Determine the [x, y] coordinate at the center of the cell enclosing the given text.  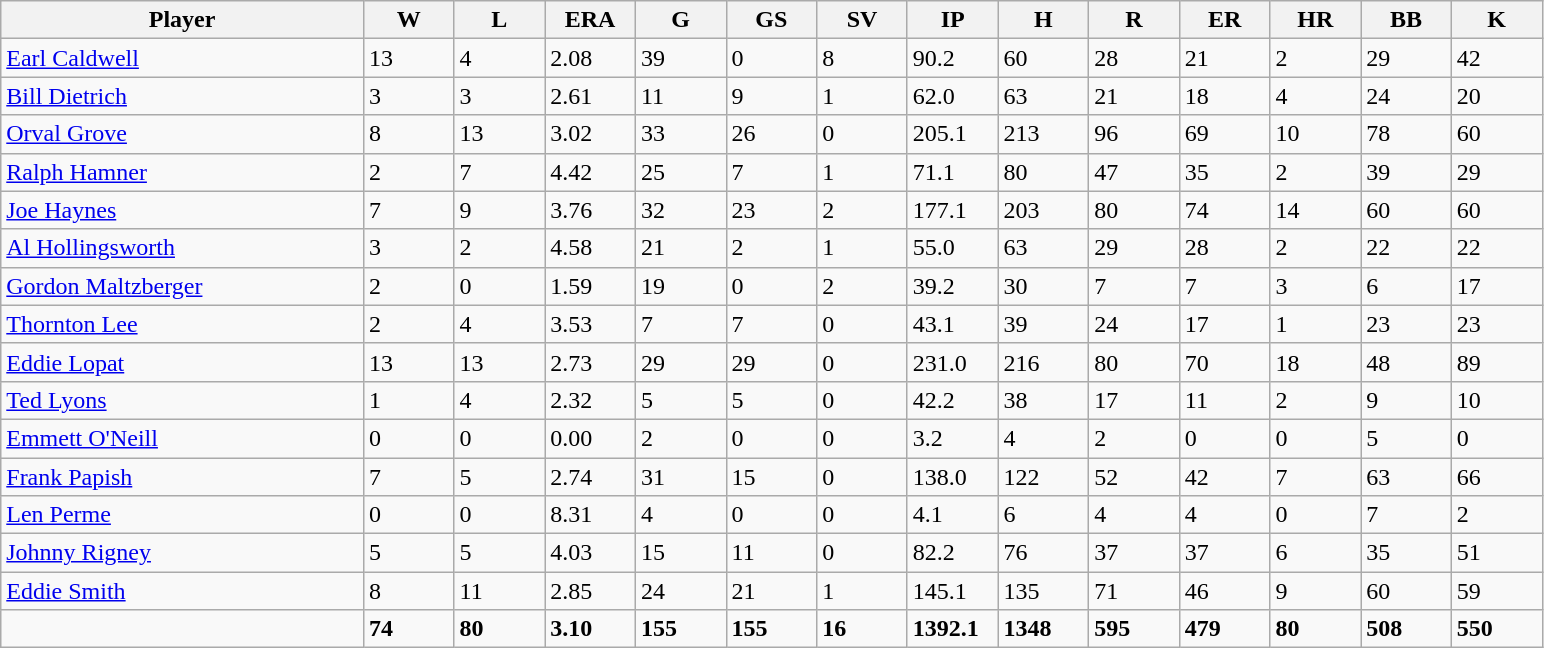
Ralph Hamner [182, 172]
3.2 [952, 438]
1.59 [590, 286]
2.74 [590, 477]
43.1 [952, 324]
W [408, 20]
38 [1044, 400]
138.0 [952, 477]
Bill Dietrich [182, 96]
4.03 [590, 553]
89 [1496, 362]
48 [1406, 362]
213 [1044, 134]
Ted Lyons [182, 400]
25 [680, 172]
135 [1044, 591]
231.0 [952, 362]
82.2 [952, 553]
Earl Caldwell [182, 58]
2.73 [590, 362]
Joe Haynes [182, 210]
90.2 [952, 58]
20 [1496, 96]
HR [1316, 20]
46 [1224, 591]
32 [680, 210]
H [1044, 20]
ER [1224, 20]
BB [1406, 20]
3.76 [590, 210]
550 [1496, 629]
33 [680, 134]
0.00 [590, 438]
4.58 [590, 248]
Thornton Lee [182, 324]
71.1 [952, 172]
G [680, 20]
30 [1044, 286]
Eddie Smith [182, 591]
R [1134, 20]
39.2 [952, 286]
1348 [1044, 629]
2.32 [590, 400]
479 [1224, 629]
52 [1134, 477]
Eddie Lopat [182, 362]
71 [1134, 591]
Frank Papish [182, 477]
K [1496, 20]
51 [1496, 553]
3.02 [590, 134]
47 [1134, 172]
SV [862, 20]
69 [1224, 134]
55.0 [952, 248]
145.1 [952, 591]
595 [1134, 629]
Al Hollingsworth [182, 248]
IP [952, 20]
96 [1134, 134]
62.0 [952, 96]
4.42 [590, 172]
177.1 [952, 210]
Len Perme [182, 515]
4.1 [952, 515]
216 [1044, 362]
59 [1496, 591]
GS [772, 20]
508 [1406, 629]
Orval Grove [182, 134]
2.85 [590, 591]
Emmett O'Neill [182, 438]
16 [862, 629]
122 [1044, 477]
Johnny Rigney [182, 553]
19 [680, 286]
66 [1496, 477]
78 [1406, 134]
3.10 [590, 629]
205.1 [952, 134]
14 [1316, 210]
203 [1044, 210]
Gordon Maltzberger [182, 286]
Player [182, 20]
8.31 [590, 515]
26 [772, 134]
70 [1224, 362]
2.61 [590, 96]
ERA [590, 20]
3.53 [590, 324]
L [500, 20]
42.2 [952, 400]
31 [680, 477]
76 [1044, 553]
2.08 [590, 58]
1392.1 [952, 629]
